Identify which cell holds the provided text, then report its (X, Y) central coordinate. 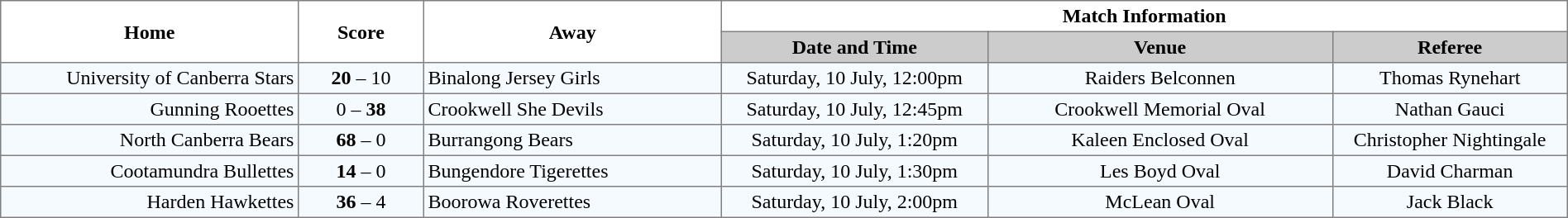
68 – 0 (361, 140)
Saturday, 10 July, 2:00pm (854, 202)
Raiders Belconnen (1159, 78)
Date and Time (854, 47)
Cootamundra Bullettes (150, 171)
Nathan Gauci (1450, 109)
Saturday, 10 July, 12:00pm (854, 78)
Bungendore Tigerettes (572, 171)
Saturday, 10 July, 12:45pm (854, 109)
Crookwell Memorial Oval (1159, 109)
Jack Black (1450, 202)
Saturday, 10 July, 1:30pm (854, 171)
North Canberra Bears (150, 140)
Boorowa Roverettes (572, 202)
Gunning Rooettes (150, 109)
0 – 38 (361, 109)
Binalong Jersey Girls (572, 78)
Christopher Nightingale (1450, 140)
Burrangong Bears (572, 140)
Kaleen Enclosed Oval (1159, 140)
Away (572, 31)
36 – 4 (361, 202)
Match Information (1145, 17)
University of Canberra Stars (150, 78)
Crookwell She Devils (572, 109)
Les Boyd Oval (1159, 171)
Saturday, 10 July, 1:20pm (854, 140)
Score (361, 31)
David Charman (1450, 171)
Thomas Rynehart (1450, 78)
Home (150, 31)
Harden Hawkettes (150, 202)
Venue (1159, 47)
Referee (1450, 47)
20 – 10 (361, 78)
McLean Oval (1159, 202)
14 – 0 (361, 171)
